Determine the (X, Y) coordinate at the center of the cell enclosing the given text.  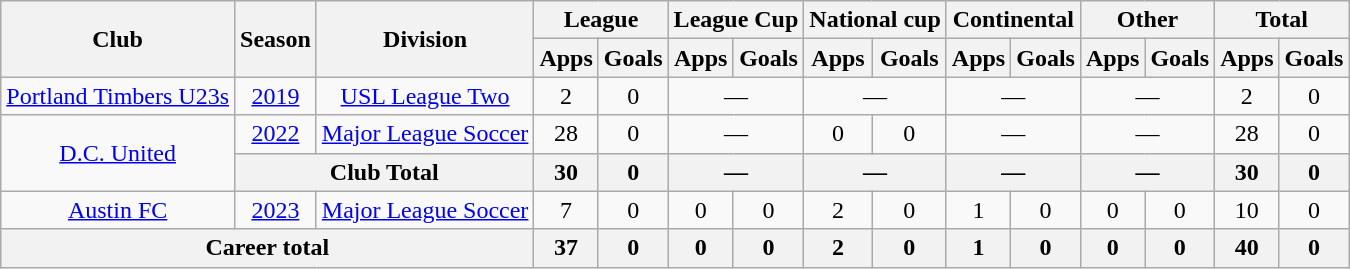
National cup (875, 20)
Career total (268, 248)
Club Total (384, 172)
Total (1282, 20)
Portland Timbers U23s (118, 96)
2019 (276, 96)
Club (118, 39)
USL League Two (425, 96)
Continental (1013, 20)
Season (276, 39)
Other (1147, 20)
7 (566, 210)
37 (566, 248)
2023 (276, 210)
Austin FC (118, 210)
D.C. United (118, 153)
League (601, 20)
40 (1247, 248)
10 (1247, 210)
League Cup (736, 20)
Division (425, 39)
2022 (276, 134)
